Capture the cell that displays the provided text and extract its (X, Y) central coordinate. 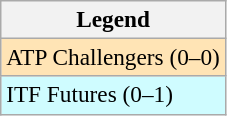
Legend (114, 19)
ITF Futures (0–1) (114, 95)
ATP Challengers (0–0) (114, 57)
